Output the [X, Y] coordinate of the center of the cell containing the given text.  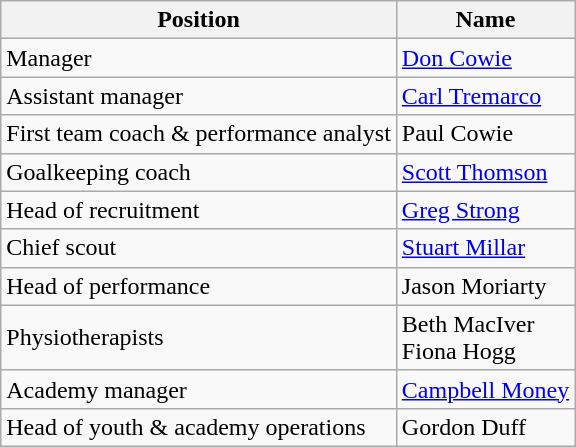
Greg Strong [485, 210]
Head of performance [199, 286]
Don Cowie [485, 58]
Gordon Duff [485, 427]
Position [199, 20]
Stuart Millar [485, 248]
First team coach & performance analyst [199, 134]
Academy manager [199, 389]
Head of recruitment [199, 210]
Carl Tremarco [485, 96]
Chief scout [199, 248]
Campbell Money [485, 389]
Beth MacIverFiona Hogg [485, 338]
Jason Moriarty [485, 286]
Assistant manager [199, 96]
Physiotherapists [199, 338]
Head of youth & academy operations [199, 427]
Paul Cowie [485, 134]
Manager [199, 58]
Goalkeeping coach [199, 172]
Scott Thomson [485, 172]
Name [485, 20]
